Return the [X, Y] coordinate for the center point of the cell that contains the specified text.  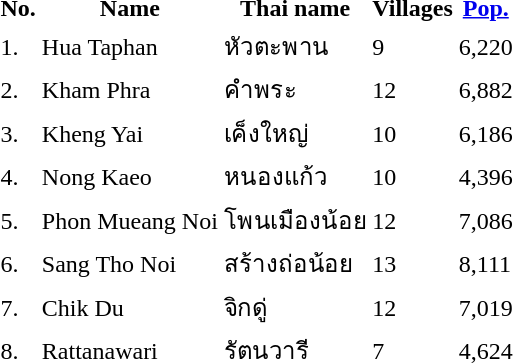
9 [412, 46]
Kheng Yai [130, 133]
หนองแก้ว [295, 176]
Sang Tho Noi [130, 264]
คำพระ [295, 90]
Nong Kaeo [130, 176]
สร้างถ่อน้อย [295, 264]
Chik Du [130, 307]
Kham Phra [130, 90]
หัวตะพาน [295, 46]
Hua Taphan [130, 46]
เค็งใหญ่ [295, 133]
โพนเมืองน้อย [295, 220]
13 [412, 264]
Phon Mueang Noi [130, 220]
จิกดู่ [295, 307]
